Return the [X, Y] coordinate for the center point of the cell that contains the specified text.  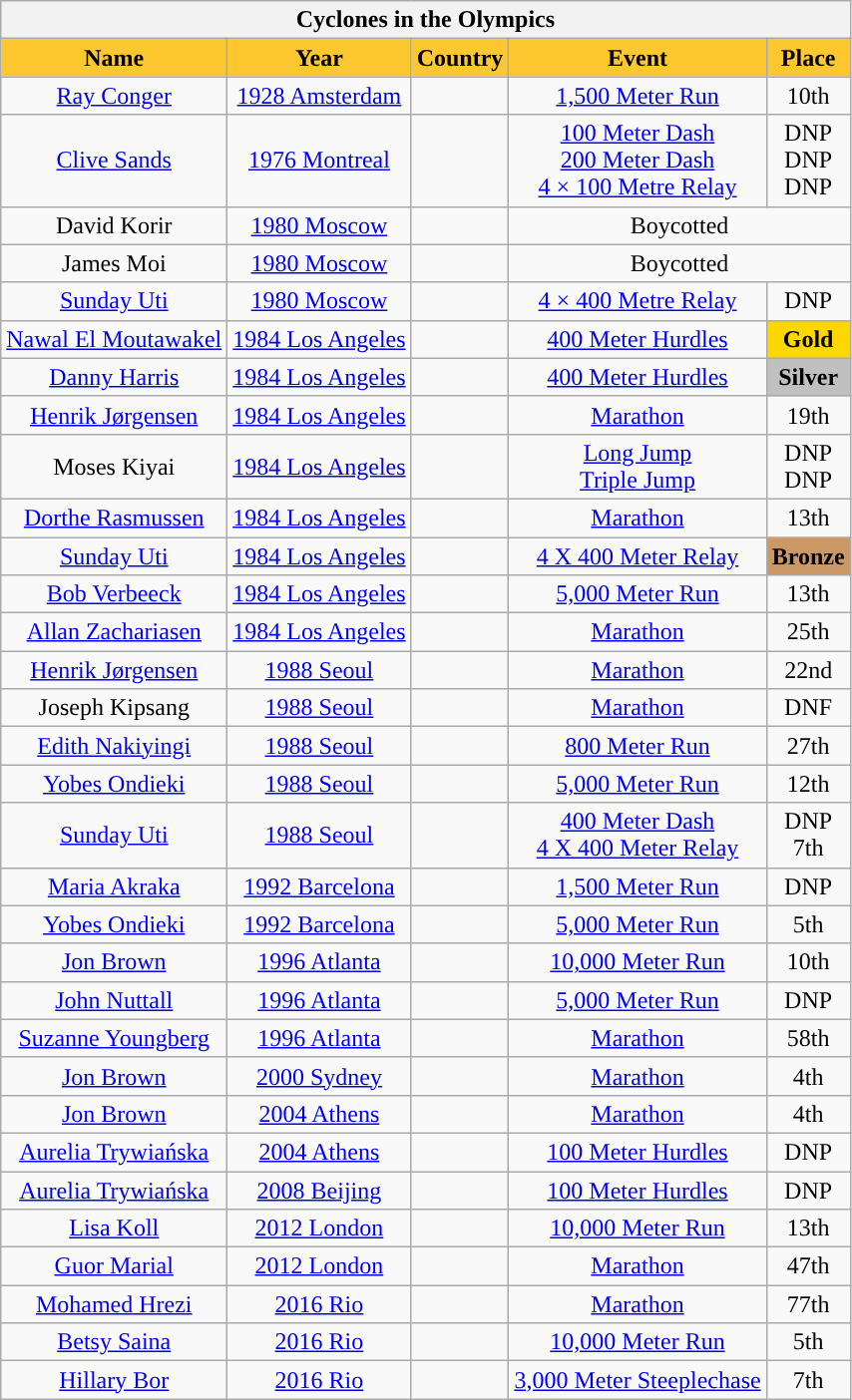
Year [319, 58]
DNPDNPDNP [808, 161]
DNPDNP [808, 467]
12th [808, 784]
27th [808, 746]
Mohamed Hrezi [114, 1304]
Bob Verbeeck [114, 594]
47th [808, 1266]
David Korir [114, 225]
2000 Sydney [319, 1076]
Event [638, 58]
Dorthe Rasmussen [114, 518]
Country [460, 58]
Joseph Kipsang [114, 708]
1976 Montreal [319, 161]
400 Meter Dash4 X 400 Meter Relay [638, 836]
58th [808, 1038]
Suzanne Youngberg [114, 1038]
Edith Nakiyingi [114, 746]
25th [808, 632]
Ray Conger [114, 96]
7th [808, 1380]
800 Meter Run [638, 746]
James Moi [114, 263]
John Nuttall [114, 1000]
Place [808, 58]
Lisa Koll [114, 1228]
Gold [808, 339]
100 Meter Dash200 Meter Dash4 × 100 Metre Relay [638, 161]
4 X 400 Meter Relay [638, 555]
Maria Akraka [114, 886]
Nawal El Moutawakel [114, 339]
1928 Amsterdam [319, 96]
Bronze [808, 555]
Guor Marial [114, 1266]
DNF [808, 708]
4 × 400 Metre Relay [638, 301]
22nd [808, 670]
Moses Kiyai [114, 467]
Hillary Bor [114, 1380]
2008 Beijing [319, 1190]
77th [808, 1304]
DNP7th [808, 836]
Clive Sands [114, 161]
3,000 Meter Steeplechase [638, 1380]
Long JumpTriple Jump [638, 467]
Cyclones in the Olympics [425, 20]
Allan Zachariasen [114, 632]
Name [114, 58]
Danny Harris [114, 377]
Silver [808, 377]
19th [808, 415]
Betsy Saina [114, 1342]
